Return [x, y] of the center of cell containing provided text 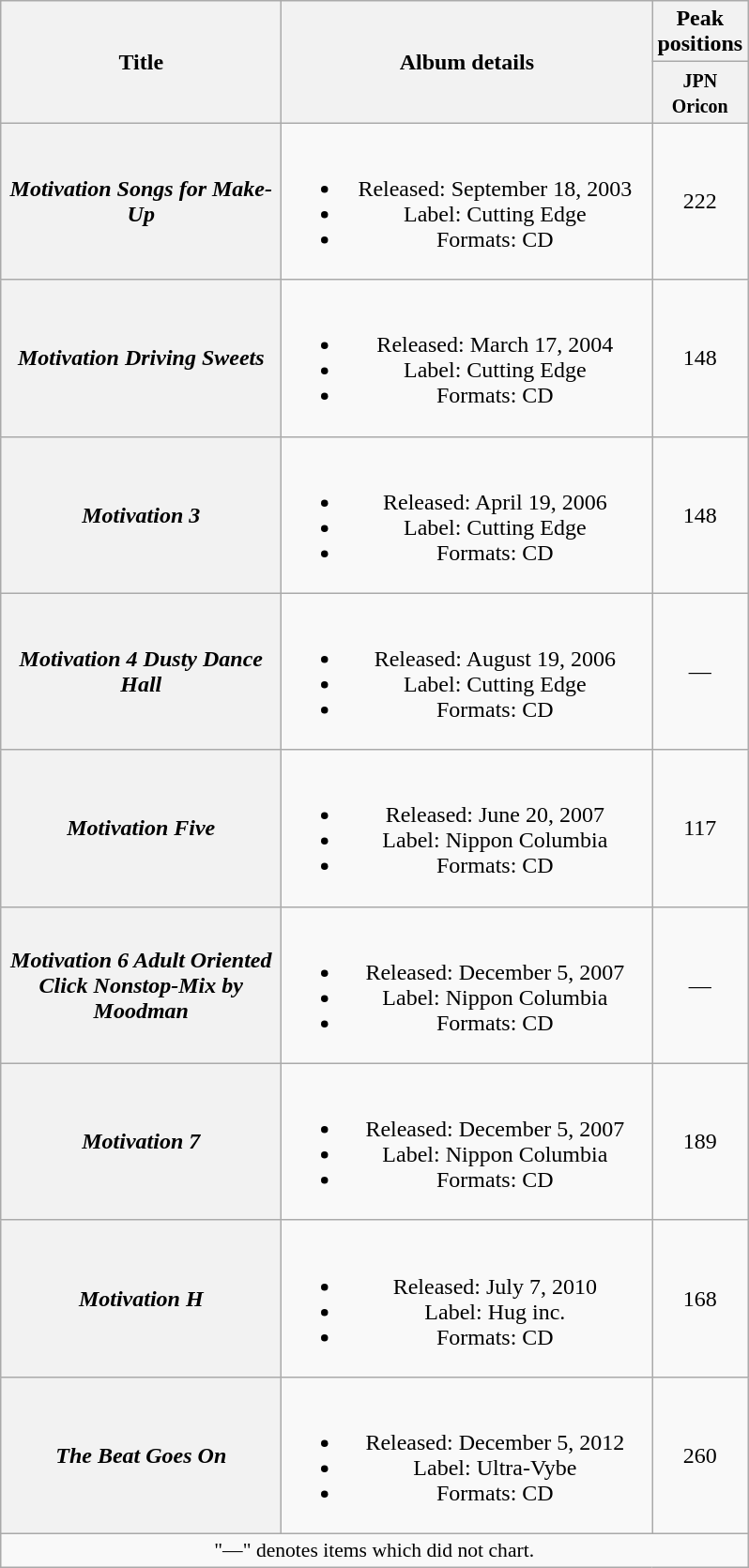
Motivation Driving Sweets [141, 358]
JPNOricon [700, 92]
Released: December 5, 2012Label: Ultra-VybeFormats: CD [467, 1454]
222 [700, 201]
"—" denotes items which did not chart. [374, 1550]
Motivation 3 [141, 514]
Released: June 20, 2007Label: Nippon ColumbiaFormats: CD [467, 828]
Released: March 17, 2004Label: Cutting EdgeFormats: CD [467, 358]
189 [700, 1141]
Motivation 7 [141, 1141]
Released: July 7, 2010Label: Hug inc.Formats: CD [467, 1299]
Motivation H [141, 1299]
Motivation 6 Adult Oriented Click Nonstop-Mix by Moodman [141, 985]
Album details [467, 62]
The Beat Goes On [141, 1454]
Released: April 19, 2006Label: Cutting EdgeFormats: CD [467, 514]
Motivation Five [141, 828]
Motivation Songs for Make-Up [141, 201]
Title [141, 62]
Released: August 19, 2006Label: Cutting EdgeFormats: CD [467, 672]
Peak positions [700, 32]
Motivation 4 Dusty Dance Hall [141, 672]
260 [700, 1454]
Released: September 18, 2003Label: Cutting EdgeFormats: CD [467, 201]
168 [700, 1299]
117 [700, 828]
